Search for the cell housing the specified text and yield its [X, Y] center coordinate. 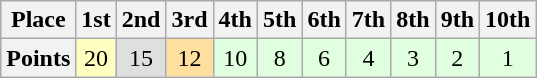
6 [324, 58]
1 [508, 58]
2nd [141, 20]
20 [96, 58]
8 [279, 58]
8th [413, 20]
10 [235, 58]
4 [368, 58]
12 [190, 58]
9th [457, 20]
Points [38, 58]
10th [508, 20]
3rd [190, 20]
7th [368, 20]
4th [235, 20]
5th [279, 20]
Place [38, 20]
6th [324, 20]
2 [457, 58]
15 [141, 58]
3 [413, 58]
1st [96, 20]
